Extract the [x, y] coordinate from the center of the cell holding the provided text.  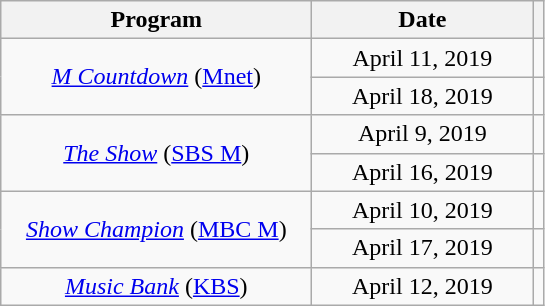
April 17, 2019 [422, 248]
April 18, 2019 [422, 96]
M Countdown (Mnet) [156, 77]
April 16, 2019 [422, 172]
Show Champion (MBC M) [156, 229]
Music Bank (KBS) [156, 286]
Date [422, 20]
April 10, 2019 [422, 210]
April 12, 2019 [422, 286]
April 11, 2019 [422, 58]
April 9, 2019 [422, 134]
The Show (SBS M) [156, 153]
Program [156, 20]
